Scan for the cell matching the given text and deliver its [X, Y] coordinate at center. 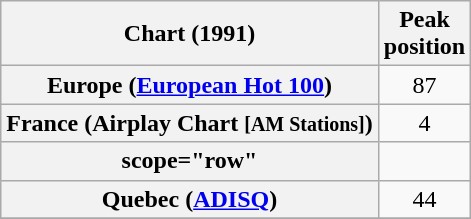
87 [424, 85]
4 [424, 123]
Europe (European Hot 100) [190, 85]
Quebec (ADISQ) [190, 199]
France (Airplay Chart [AM Stations]) [190, 123]
Chart (1991) [190, 34]
Peakposition [424, 34]
scope="row" [190, 161]
44 [424, 199]
